Determine the [X, Y] coordinate at the center of the cell enclosing the given text.  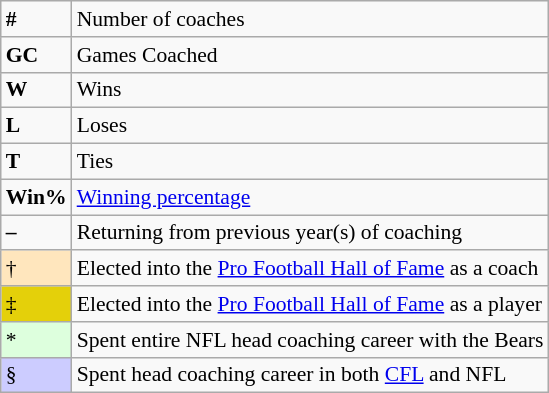
Winning percentage [310, 197]
Number of coaches [310, 19]
Spent entire NFL head coaching career with the Bears [310, 340]
§ [36, 375]
Elected into the Pro Football Hall of Fame as a coach [310, 269]
Win% [36, 197]
W [36, 90]
# [36, 19]
T [36, 162]
Games Coached [310, 55]
GC [36, 55]
– [36, 233]
* [36, 340]
Elected into the Pro Football Hall of Fame as a player [310, 304]
L [36, 126]
Ties [310, 162]
Wins [310, 90]
Returning from previous year(s) of coaching [310, 233]
Loses [310, 126]
† [36, 269]
Spent head coaching career in both CFL and NFL [310, 375]
‡ [36, 304]
